Extract the (X, Y) coordinate from the center of the cell holding the provided text.  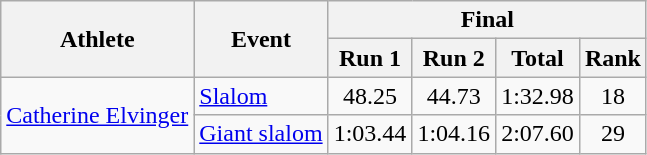
Event (261, 39)
Giant slalom (261, 134)
29 (612, 134)
Slalom (261, 96)
2:07.60 (538, 134)
Run 1 (370, 58)
1:04.16 (454, 134)
1:03.44 (370, 134)
1:32.98 (538, 96)
Total (538, 58)
48.25 (370, 96)
Athlete (98, 39)
Rank (612, 58)
Run 2 (454, 58)
Catherine Elvinger (98, 115)
Final (487, 20)
44.73 (454, 96)
18 (612, 96)
